Output the (x, y) coordinate of the center of the cell containing the given text.  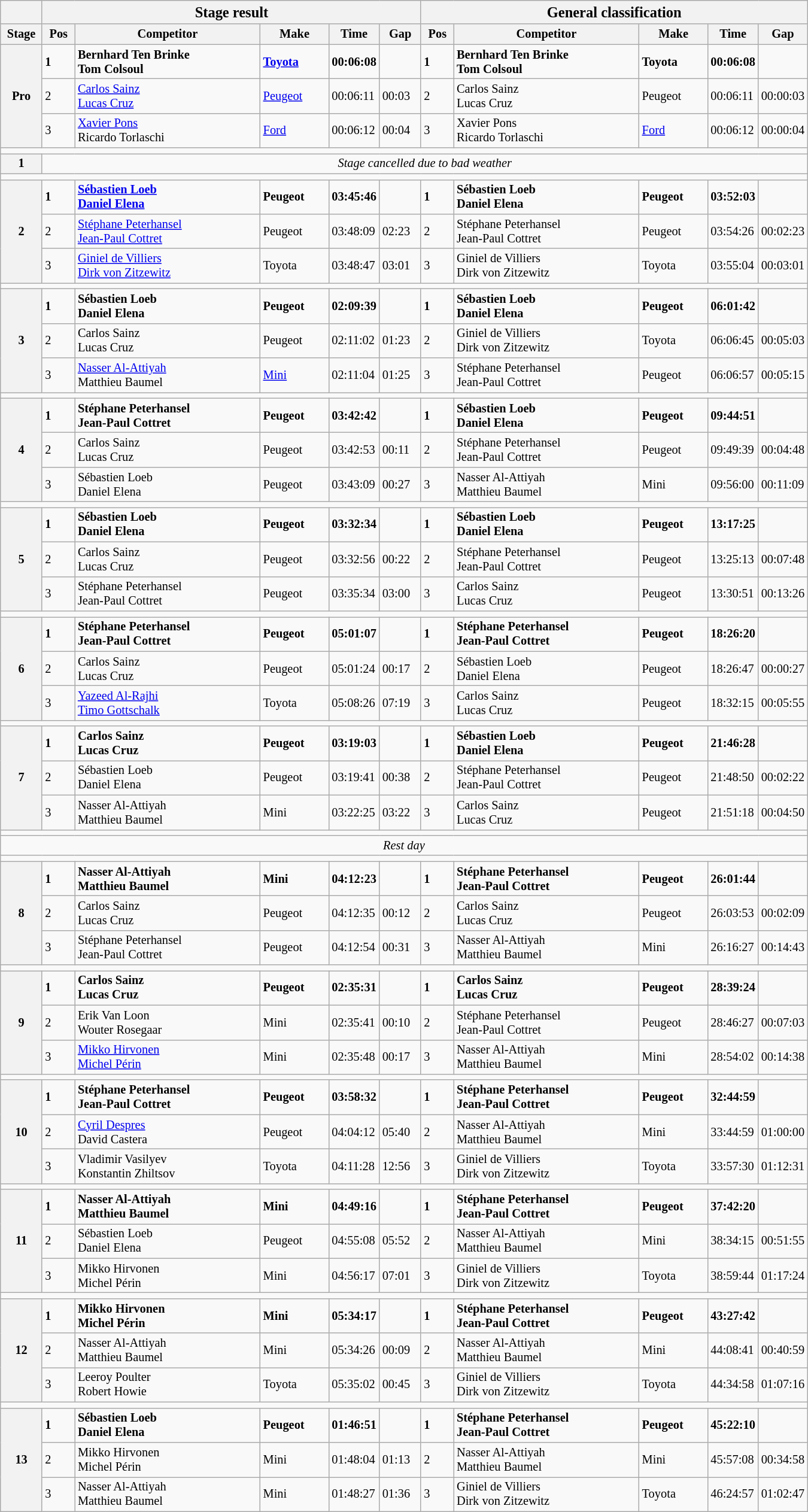
21:51:18 (733, 812)
01:02:47 (783, 1494)
Cyril Despres David Castera (168, 1132)
03:48:09 (354, 231)
Yazeed Al-Rajhi Timo Gottschalk (168, 703)
09:44:51 (733, 415)
03:48:47 (354, 266)
44:08:41 (733, 1350)
00:03 (400, 96)
05:52 (400, 1241)
00:11 (400, 450)
01:12:31 (783, 1166)
04:55:08 (354, 1241)
26:01:44 (733, 879)
03:43:09 (354, 484)
9 (22, 1022)
03:42:53 (354, 450)
00:12 (400, 913)
01:46:51 (354, 1425)
00:14:38 (783, 1057)
06:01:42 (733, 306)
00:27 (400, 484)
02:35:48 (354, 1057)
00:22 (400, 559)
04:12:35 (354, 913)
28:46:27 (733, 1022)
02:11:04 (354, 375)
00:09 (400, 1350)
10 (22, 1131)
7 (22, 778)
00:02:22 (783, 778)
13:25:13 (733, 559)
03:35:34 (354, 594)
02:11:02 (354, 341)
04:12:23 (354, 879)
01:36 (400, 1494)
00:10 (400, 1022)
00:02:23 (783, 231)
28:39:24 (733, 988)
03:32:56 (354, 559)
01:48:27 (354, 1494)
33:44:59 (733, 1132)
Rest day (404, 845)
44:34:58 (733, 1385)
00:04:50 (783, 812)
06:06:45 (733, 341)
03:58:32 (354, 1097)
00:05:03 (783, 341)
03:00 (400, 594)
03:42:42 (354, 415)
43:27:42 (733, 1316)
46:24:57 (733, 1494)
13 (22, 1459)
Vladimir Vasilyev Konstantin Zhiltsov (168, 1166)
32:44:59 (733, 1097)
05:40 (400, 1132)
02:35:31 (354, 988)
04:04:12 (354, 1132)
General classification (614, 12)
05:34:26 (354, 1350)
13:30:51 (733, 594)
00:13:26 (783, 594)
09:56:00 (733, 484)
05:01:24 (354, 669)
13:17:25 (733, 524)
00:34:58 (783, 1459)
04:56:17 (354, 1276)
00:04:48 (783, 450)
00:38 (400, 778)
45:57:08 (733, 1459)
05:08:26 (354, 703)
04:11:28 (354, 1166)
00:11:09 (783, 484)
03:22:25 (354, 812)
00:00:04 (783, 130)
03:19:03 (354, 743)
38:59:44 (733, 1276)
00:51:55 (783, 1241)
12:56 (400, 1166)
26:03:53 (733, 913)
18:32:15 (733, 703)
37:42:20 (733, 1207)
07:19 (400, 703)
Pro (22, 96)
02:35:41 (354, 1022)
03:45:46 (354, 197)
4 (22, 450)
01:07:16 (783, 1385)
00:05:55 (783, 703)
09:49:39 (733, 450)
00:40:59 (783, 1350)
Stage result (231, 12)
00:14:43 (783, 948)
00:00:03 (783, 96)
Erik Van Loon Wouter Rosegaar (168, 1022)
06:06:57 (733, 375)
00:02:09 (783, 913)
6 (22, 668)
03:01 (400, 266)
00:00:27 (783, 669)
00:07:03 (783, 1022)
04:49:16 (354, 1207)
03:54:26 (733, 231)
03:32:34 (354, 524)
00:31 (400, 948)
03:22 (400, 812)
33:57:30 (733, 1166)
00:45 (400, 1385)
01:13 (400, 1459)
5 (22, 559)
05:35:02 (354, 1385)
21:48:50 (733, 778)
00:05:15 (783, 375)
03:55:04 (733, 266)
00:03:01 (783, 266)
Stage (22, 34)
04:12:54 (354, 948)
02:23 (400, 231)
03:52:03 (733, 197)
07:01 (400, 1276)
38:34:15 (733, 1241)
00:04 (400, 130)
45:22:10 (733, 1425)
05:01:07 (354, 634)
05:34:17 (354, 1316)
21:46:28 (733, 743)
26:16:27 (733, 948)
03:19:41 (354, 778)
18:26:20 (733, 634)
12 (22, 1350)
01:23 (400, 341)
00:07:48 (783, 559)
Leeroy Poulter Robert Howie (168, 1385)
01:48:04 (354, 1459)
18:26:47 (733, 669)
8 (22, 913)
01:25 (400, 375)
01:00:00 (783, 1132)
11 (22, 1241)
02:09:39 (354, 306)
Stage cancelled due to bad weather (425, 163)
28:54:02 (733, 1057)
01:17:24 (783, 1276)
